Return (x, y) of the center of cell containing provided text 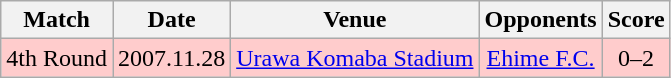
Score (636, 20)
4th Round (57, 58)
Match (57, 20)
Ehime F.C. (540, 58)
0–2 (636, 58)
Date (171, 20)
Opponents (540, 20)
Venue (355, 20)
Urawa Komaba Stadium (355, 58)
2007.11.28 (171, 58)
